For the text-containing cell, return its midpoint in (x, y) coordinate format. 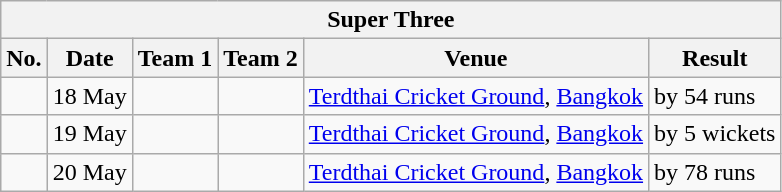
by 5 wickets (715, 134)
Super Three (391, 20)
No. (24, 58)
Team 1 (175, 58)
by 78 runs (715, 172)
by 54 runs (715, 96)
Result (715, 58)
Team 2 (261, 58)
Venue (476, 58)
Date (90, 58)
18 May (90, 96)
19 May (90, 134)
20 May (90, 172)
